Identify which cell holds the provided text, then report its [X, Y] central coordinate. 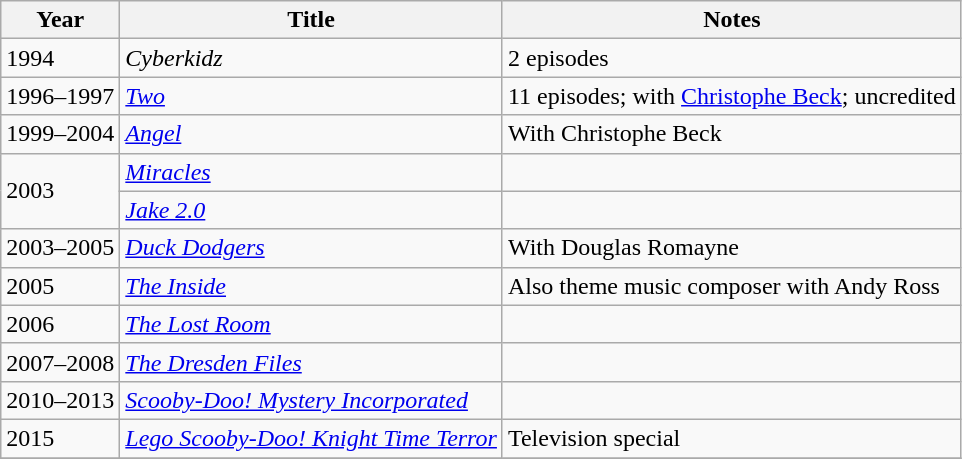
2 episodes [732, 58]
Two [312, 96]
Television special [732, 438]
2006 [60, 324]
Notes [732, 20]
2015 [60, 438]
The Inside [312, 286]
Jake 2.0 [312, 210]
With Douglas Romayne [732, 248]
Duck Dodgers [312, 248]
2003 [60, 191]
Miracles [312, 172]
Title [312, 20]
Also theme music composer with Andy Ross [732, 286]
2007–2008 [60, 362]
The Lost Room [312, 324]
1994 [60, 58]
2010–2013 [60, 400]
1996–1997 [60, 96]
Year [60, 20]
The Dresden Files [312, 362]
Scooby-Doo! Mystery Incorporated [312, 400]
1999–2004 [60, 134]
Cyberkidz [312, 58]
Lego Scooby-Doo! Knight Time Terror [312, 438]
2005 [60, 286]
2003–2005 [60, 248]
With Christophe Beck [732, 134]
11 episodes; with Christophe Beck; uncredited [732, 96]
Angel [312, 134]
